Detect which cell encompasses the target text, then output its (x, y) center coordinate. 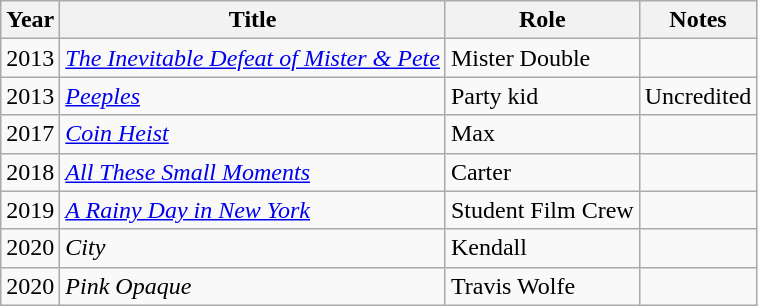
Mister Double (542, 58)
Pink Opaque (253, 286)
Peeples (253, 96)
Year (30, 20)
Kendall (542, 248)
City (253, 248)
Title (253, 20)
Role (542, 20)
Max (542, 134)
Notes (698, 20)
Party kid (542, 96)
A Rainy Day in New York (253, 210)
The Inevitable Defeat of Mister & Pete (253, 58)
Coin Heist (253, 134)
Uncredited (698, 96)
2018 (30, 172)
Travis Wolfe (542, 286)
Carter (542, 172)
2017 (30, 134)
Student Film Crew (542, 210)
2019 (30, 210)
All These Small Moments (253, 172)
